For the text-containing cell, return its midpoint in [X, Y] coordinate format. 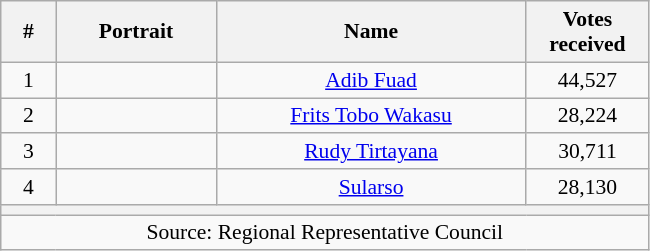
2 [28, 116]
Adib Fuad [371, 80]
Votes received [588, 32]
Name [371, 32]
Frits Tobo Wakasu [371, 116]
3 [28, 152]
44,527 [588, 80]
# [28, 32]
30,711 [588, 152]
28,130 [588, 187]
4 [28, 187]
28,224 [588, 116]
Rudy Tirtayana [371, 152]
1 [28, 80]
Portrait [136, 32]
Source: Regional Representative Council [325, 233]
Sularso [371, 187]
